Provide the [x, y] coordinate of the cell's center where the given text is located.  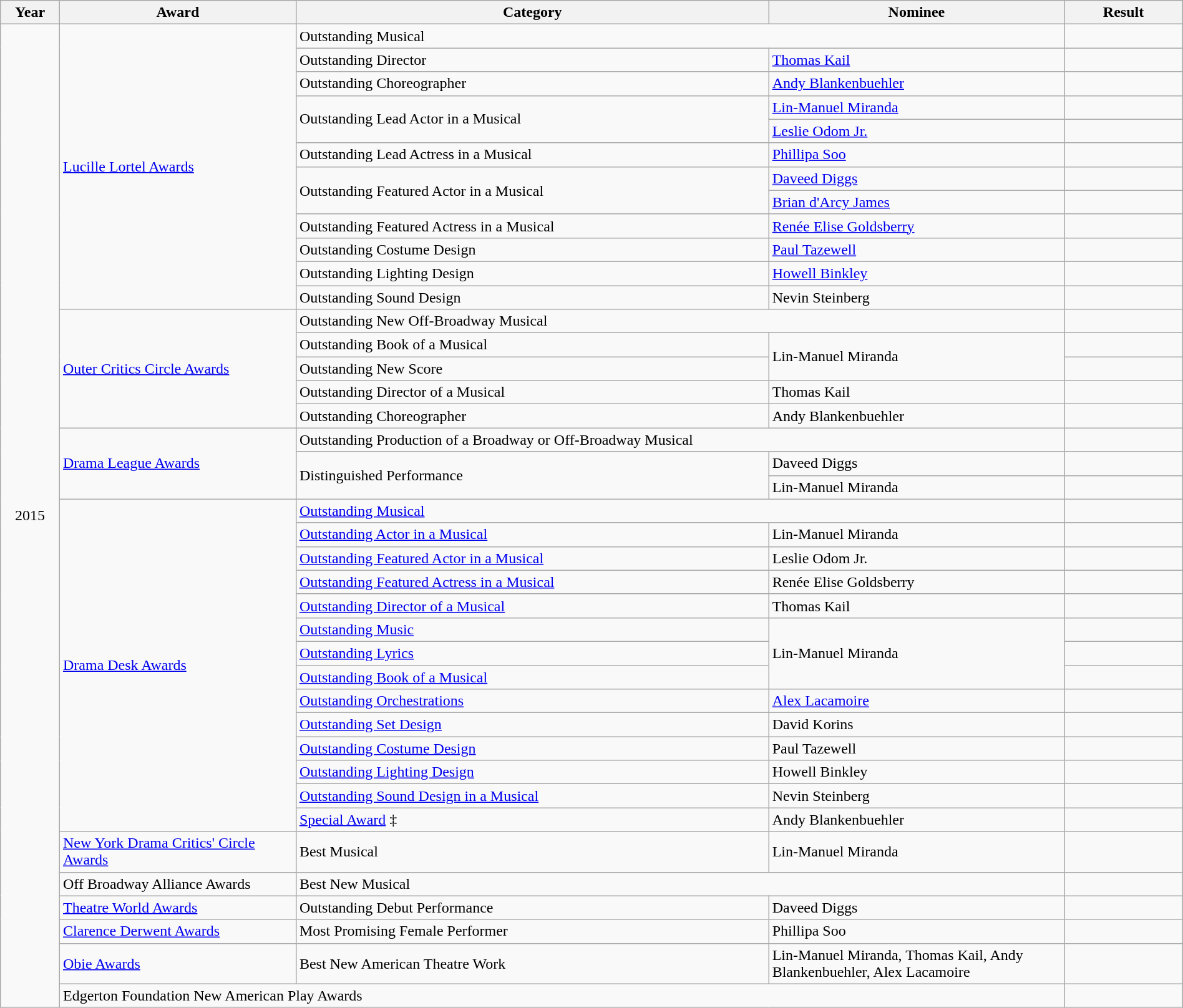
Outstanding Music [532, 629]
Outstanding Sound Design in a Musical [532, 796]
Theatre World Awards [177, 908]
Lucille Lortel Awards [177, 167]
Best New Musical [680, 884]
Result [1123, 12]
Outstanding Orchestrations [532, 701]
Edgerton Foundation New American Play Awards [562, 996]
Outstanding Lyrics [532, 653]
2015 [30, 516]
Outstanding Production of a Broadway or Off-Broadway Musical [680, 440]
Outstanding Set Design [532, 725]
Most Promising Female Performer [532, 931]
Year [30, 12]
Outstanding Actor in a Musical [532, 535]
Outstanding New Off-Broadway Musical [680, 321]
Brian d'Arcy James [917, 202]
Outstanding Lead Actor in a Musical [532, 119]
Outstanding Debut Performance [532, 908]
Outstanding Sound Design [532, 298]
Drama Desk Awards [177, 665]
Best Musical [532, 852]
Off Broadway Alliance Awards [177, 884]
Outstanding Director [532, 60]
Alex Lacamoire [917, 701]
Drama League Awards [177, 463]
Outstanding New Score [532, 369]
Outstanding Lead Actress in a Musical [532, 155]
Clarence Derwent Awards [177, 931]
New York Drama Critics' Circle Awards [177, 852]
Category [532, 12]
Best New American Theatre Work [532, 963]
David Korins [917, 725]
Outer Critics Circle Awards [177, 369]
Award [177, 12]
Lin-Manuel Miranda, Thomas Kail, Andy Blankenbuehler, Alex Lacamoire [917, 963]
Obie Awards [177, 963]
Nominee [917, 12]
Special Award ‡ [532, 820]
Distinguished Performance [532, 475]
